Identify which cell holds the provided text, then report its (X, Y) central coordinate. 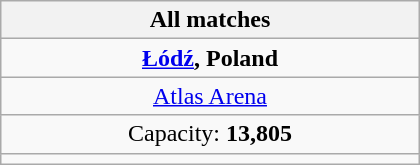
All matches (210, 20)
Atlas Arena (210, 96)
Capacity: 13,805 (210, 134)
Łódź, Poland (210, 58)
